Output the (x, y) coordinate of the center of the cell containing the given text.  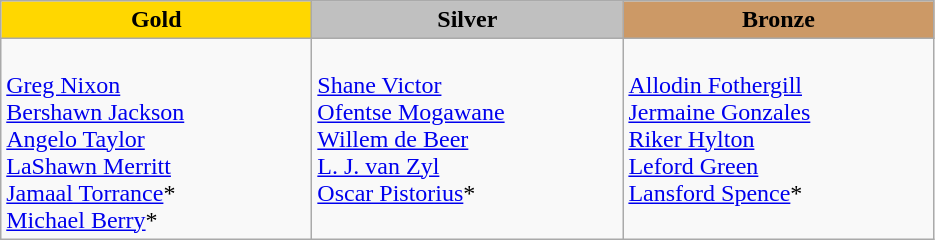
Bronze (778, 20)
Gold (156, 20)
Greg NixonBershawn JacksonAngelo TaylorLaShawn MerrittJamaal Torrance*Michael Berry* (156, 139)
Allodin FothergillJermaine GonzalesRiker HyltonLeford GreenLansford Spence* (778, 139)
Silver (468, 20)
Shane VictorOfentse MogawaneWillem de BeerL. J. van ZylOscar Pistorius* (468, 139)
